Provide the [X, Y] coordinate of the cell's center where the given text is located.  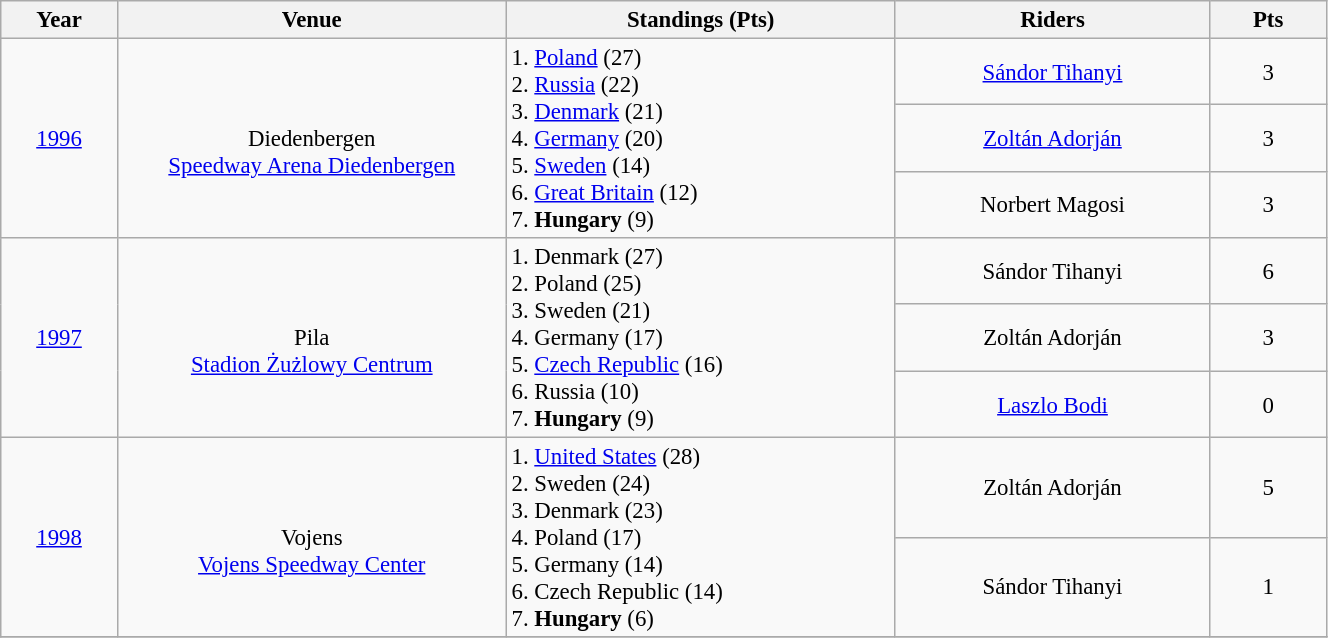
6 [1268, 272]
Norbert Magosi [1052, 206]
DiedenbergenSpeedway Arena Diedenbergen [312, 139]
Riders [1052, 20]
Venue [312, 20]
1 [1268, 588]
1997 [60, 338]
1. Poland (27)2. Russia (22)3. Denmark (21)4. Germany (20)5. Sweden (14)6. Great Britain (12)7. Hungary (9) [700, 139]
1998 [60, 538]
5 [1268, 488]
1. United States (28)2. Sweden (24)3. Denmark (23)4. Poland (17)5. Germany (14)6. Czech Republic (14)7. Hungary (6) [700, 538]
Year [60, 20]
1996 [60, 139]
Pts [1268, 20]
0 [1268, 404]
PilaStadion Żużlowy Centrum [312, 338]
Laszlo Bodi [1052, 404]
1. Denmark (27)2. Poland (25)3. Sweden (21)4. Germany (17)5. Czech Republic (16)6. Russia (10)7. Hungary (9) [700, 338]
Standings (Pts) [700, 20]
VojensVojens Speedway Center [312, 538]
